Return [X, Y] of the center of cell containing provided text 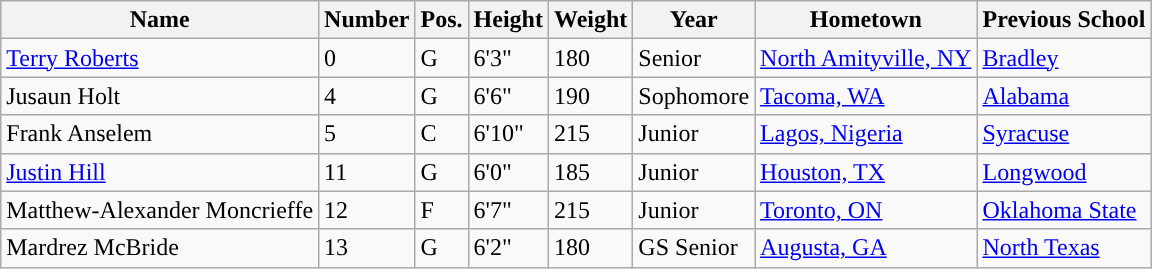
Toronto, ON [866, 210]
Oklahoma State [1064, 210]
GS Senior [694, 248]
Augusta, GA [866, 248]
5 [367, 134]
Number [367, 20]
Justin Hill [160, 172]
F [442, 210]
Matthew-Alexander Moncrieffe [160, 210]
Houston, TX [866, 172]
Mardrez McBride [160, 248]
Sophomore [694, 96]
4 [367, 96]
6'10" [508, 134]
Previous School [1064, 20]
Height [508, 20]
11 [367, 172]
Terry Roberts [160, 58]
13 [367, 248]
Hometown [866, 20]
0 [367, 58]
Year [694, 20]
Alabama [1064, 96]
Weight [590, 20]
185 [590, 172]
6'0" [508, 172]
North Texas [1064, 248]
Tacoma, WA [866, 96]
190 [590, 96]
Name [160, 20]
North Amityville, NY [866, 58]
12 [367, 210]
Senior [694, 58]
Lagos, Nigeria [866, 134]
Syracuse [1064, 134]
Longwood [1064, 172]
6'2" [508, 248]
6'3" [508, 58]
Pos. [442, 20]
C [442, 134]
Bradley [1064, 58]
6'7" [508, 210]
6'6" [508, 96]
Jusaun Holt [160, 96]
Frank Anselem [160, 134]
